Identify which cell holds the provided text, then report its [X, Y] central coordinate. 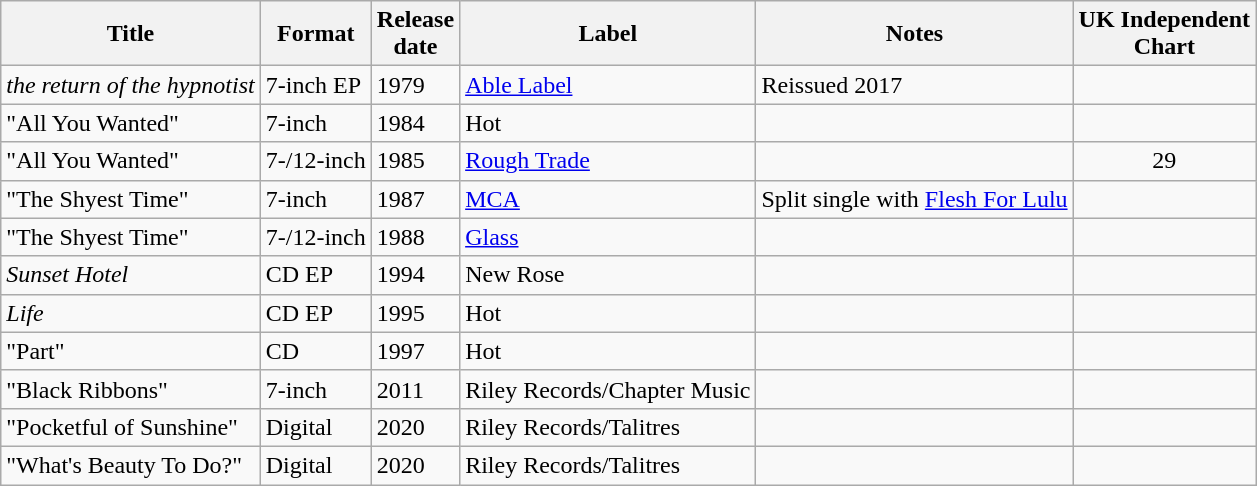
1984 [415, 123]
"Black Ribbons" [130, 389]
7-inch EP [316, 85]
Reissued 2017 [914, 85]
Label [608, 34]
Sunset Hotel [130, 275]
Life [130, 313]
1997 [415, 351]
Rough Trade [608, 161]
"Part" [130, 351]
29 [1164, 161]
Glass [608, 237]
"What's Beauty To Do?" [130, 465]
Notes [914, 34]
1987 [415, 199]
New Rose [608, 275]
Format [316, 34]
the return of the hypnotist [130, 85]
"Pocketful of Sunshine" [130, 427]
UK IndependentChart [1164, 34]
Riley Records/Chapter Music [608, 389]
Releasedate [415, 34]
1988 [415, 237]
2011 [415, 389]
1979 [415, 85]
Title [130, 34]
Able Label [608, 85]
1994 [415, 275]
1995 [415, 313]
CD [316, 351]
MCA [608, 199]
Split single with Flesh For Lulu [914, 199]
1985 [415, 161]
